Extract the (X, Y) coordinate from the center of the cell holding the provided text.  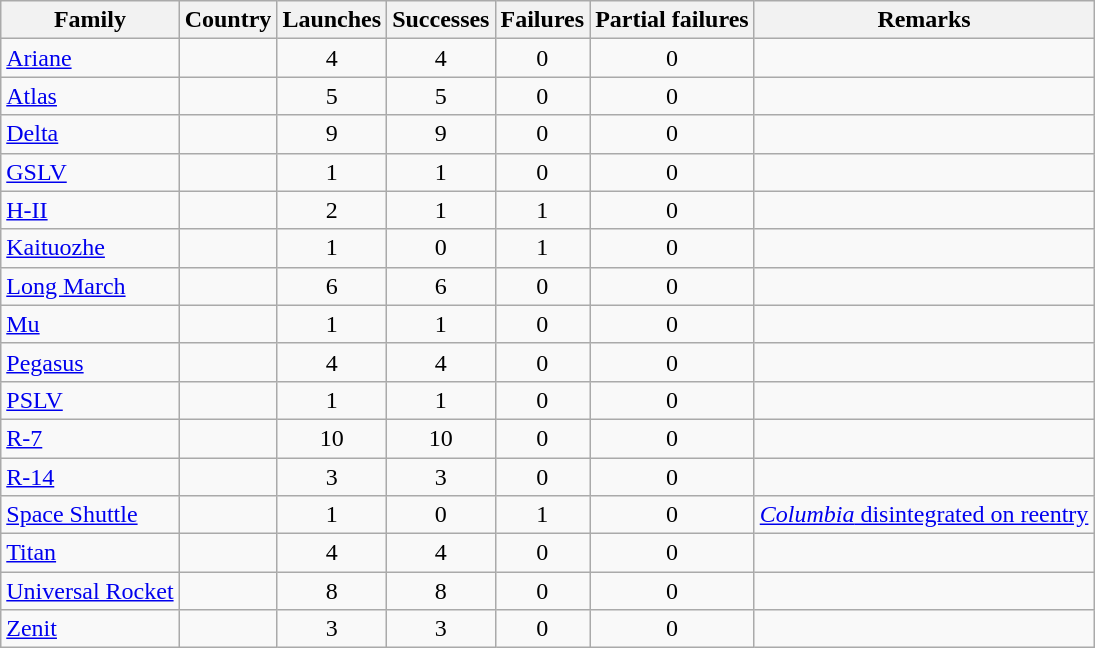
R-7 (90, 438)
Successes (441, 20)
2 (332, 210)
Country (228, 20)
Universal Rocket (90, 591)
PSLV (90, 400)
Mu (90, 324)
Failures (542, 20)
Columbia disintegrated on reentry (924, 515)
Pegasus (90, 362)
Ariane (90, 58)
R-14 (90, 477)
Remarks (924, 20)
Space Shuttle (90, 515)
Partial failures (672, 20)
Long March (90, 286)
Zenit (90, 629)
Delta (90, 134)
Launches (332, 20)
H-II (90, 210)
GSLV (90, 172)
Atlas (90, 96)
Titan (90, 553)
Family (90, 20)
Kaituozhe (90, 248)
